Output the [X, Y] coordinate of the center of the cell containing the given text.  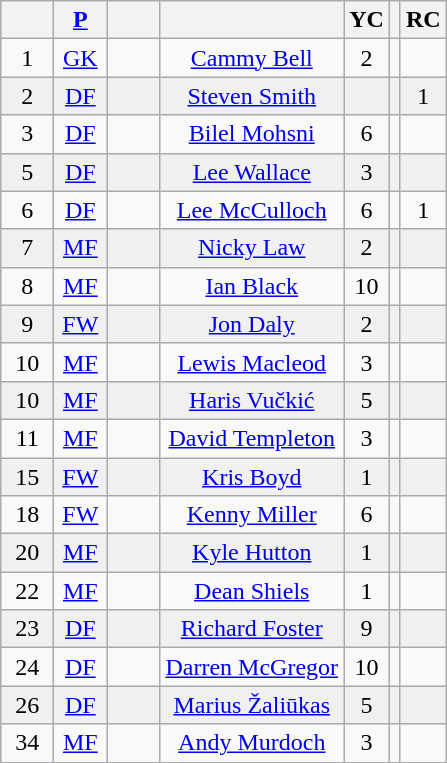
Ian Black [252, 286]
34 [28, 743]
Jon Daly [252, 324]
Andy Murdoch [252, 743]
Dean Shiels [252, 591]
Kenny Miller [252, 515]
Lee Wallace [252, 172]
11 [28, 438]
Haris Vučkić [252, 400]
David Templeton [252, 438]
15 [28, 477]
Bilel Mohsni [252, 134]
22 [28, 591]
26 [28, 705]
8 [28, 286]
Cammy Bell [252, 58]
P [80, 20]
YC [367, 20]
20 [28, 553]
23 [28, 629]
Marius Žaliūkas [252, 705]
Lewis Macleod [252, 362]
18 [28, 515]
Kyle Hutton [252, 553]
Nicky Law [252, 248]
RC [423, 20]
Steven Smith [252, 96]
Kris Boyd [252, 477]
7 [28, 248]
Darren McGregor [252, 667]
GK [80, 58]
24 [28, 667]
Lee McCulloch [252, 210]
Richard Foster [252, 629]
